Determine the [X, Y] coordinate at the center of the cell enclosing the given text.  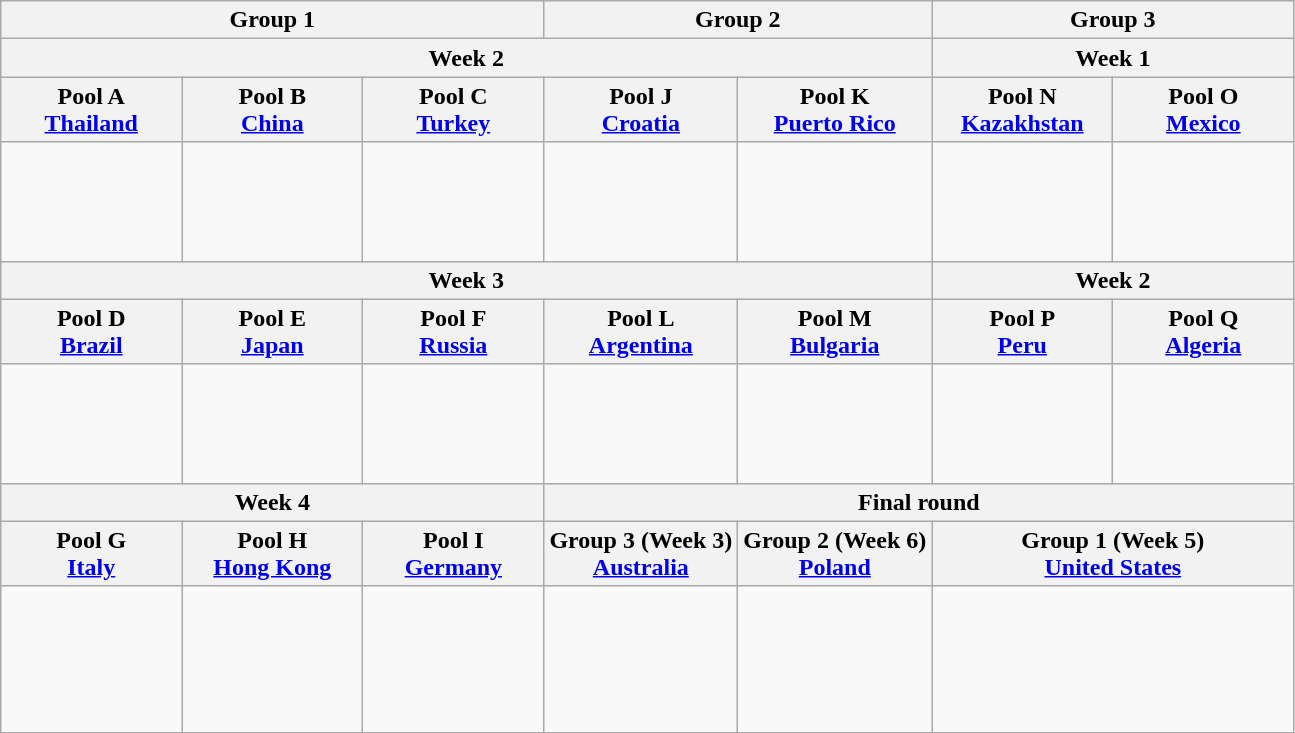
Pool A Thailand [92, 110]
Pool H Hong Kong [272, 554]
Pool E Japan [272, 332]
Pool N Kazakhstan [1022, 110]
Pool M Bulgaria [835, 332]
Pool I Germany [454, 554]
Pool D Brazil [92, 332]
Pool B China [272, 110]
Group 2 [738, 20]
Final round [919, 502]
Group 2 (Week 6)Poland [835, 554]
Week 3 [466, 280]
Week 4 [272, 502]
Pool Q Algeria [1204, 332]
Week 1 [1113, 58]
Pool G Italy [92, 554]
Pool F Russia [454, 332]
Pool K Puerto Rico [835, 110]
Group 3 [1113, 20]
Pool C Turkey [454, 110]
Pool L Argentina [641, 332]
Pool O Mexico [1204, 110]
Pool J Croatia [641, 110]
Group 3 (Week 3)Australia [641, 554]
Pool P Peru [1022, 332]
Group 1 [272, 20]
Group 1 (Week 5)United States [1113, 554]
